From the cell containing the given text, extract its center point as [x, y] coordinate. 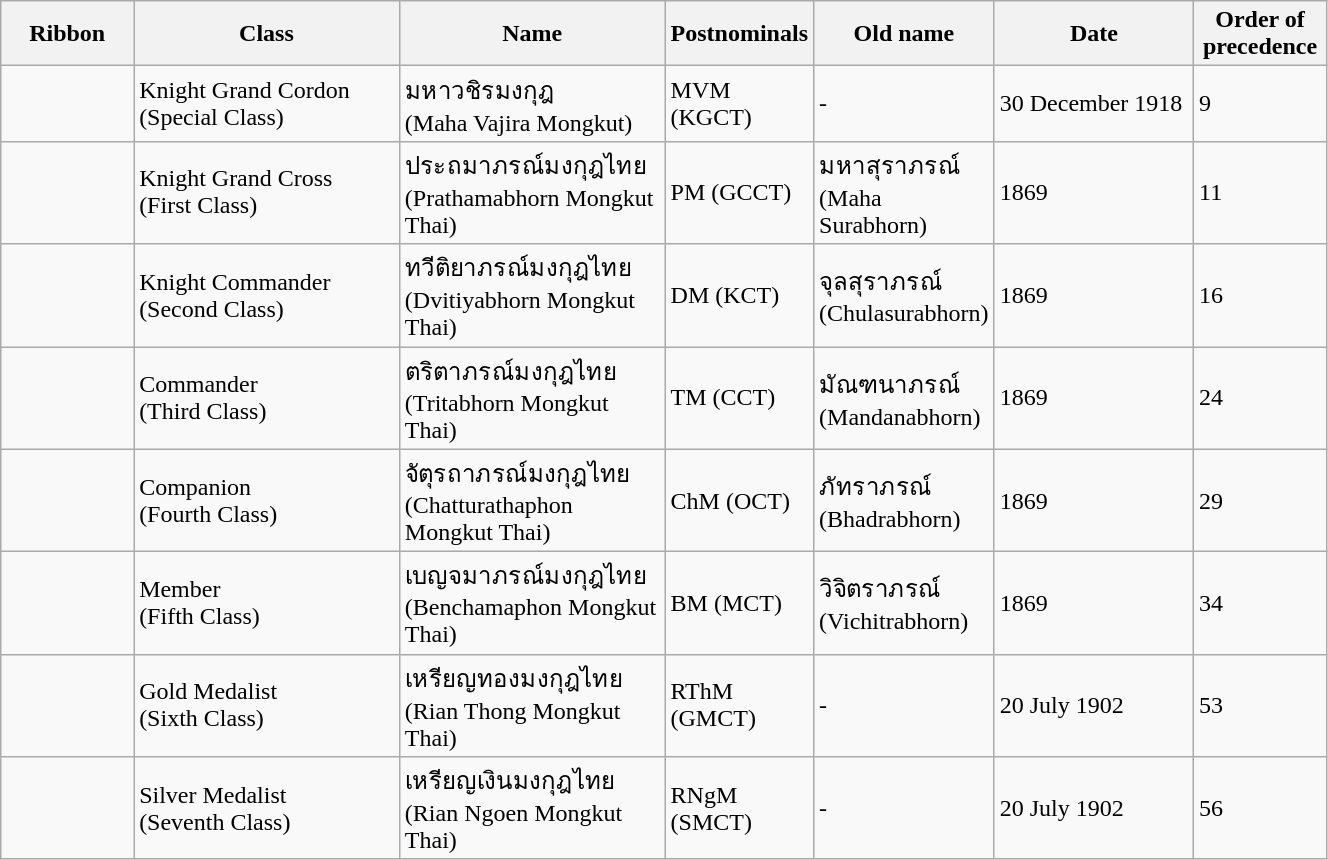
56 [1260, 808]
11 [1260, 192]
Postnominals [740, 34]
BM (MCT) [740, 604]
ChM (OCT) [740, 500]
53 [1260, 706]
TM (CCT) [740, 398]
Date [1094, 34]
Knight Grand Cross(First Class) [267, 192]
DM (KCT) [740, 296]
Old name [904, 34]
มหาสุราภรณ์ (Maha Surabhorn) [904, 192]
Knight Commander(Second Class) [267, 296]
Member(Fifth Class) [267, 604]
16 [1260, 296]
มัณฑนาภรณ์ (Mandanabhorn) [904, 398]
เหรียญทองมงกุฎไทย(Rian Thong Mongkut Thai) [532, 706]
Name [532, 34]
ประถมาภรณ์มงกุฎไทย(Prathamabhorn Mongkut Thai) [532, 192]
RThM (GMCT) [740, 706]
Gold Medalist(Sixth Class) [267, 706]
29 [1260, 500]
วิจิตราภรณ์ (Vichitrabhorn) [904, 604]
30 December 1918 [1094, 104]
24 [1260, 398]
9 [1260, 104]
PM (GCCT) [740, 192]
RNgM (SMCT) [740, 808]
Order of precedence [1260, 34]
Silver Medalist(Seventh Class) [267, 808]
Ribbon [68, 34]
จุลสุราภรณ์ (Chulasurabhorn) [904, 296]
Class [267, 34]
Companion(Fourth Class) [267, 500]
จัตุรถาภรณ์มงกุฎไทย(Chatturathaphon Mongkut Thai) [532, 500]
Commander(Third Class) [267, 398]
ตริตาภรณ์มงกุฎไทย(Tritabhorn Mongkut Thai) [532, 398]
เหรียญเงินมงกุฎไทย(Rian Ngoen Mongkut Thai) [532, 808]
ทวีติยาภรณ์มงกุฎไทย(Dvitiyabhorn Mongkut Thai) [532, 296]
Knight Grand Cordon(Special Class) [267, 104]
MVM (KGCT) [740, 104]
มหาวชิรมงกุฎ(Maha Vajira Mongkut) [532, 104]
เบญจมาภรณ์มงกุฎไทย(Benchamaphon Mongkut Thai) [532, 604]
34 [1260, 604]
ภัทราภรณ์ (Bhadrabhorn) [904, 500]
